Identify which cell holds the provided text, then report its (x, y) central coordinate. 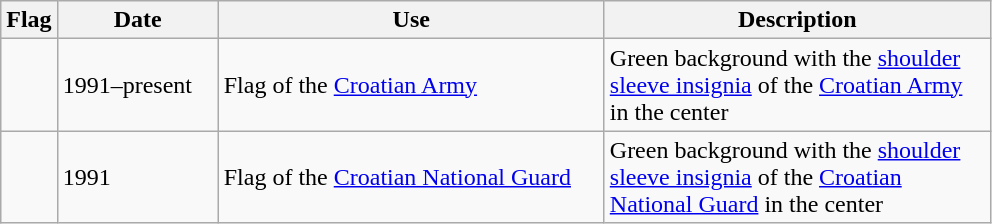
Use (411, 20)
Flag (29, 20)
Green background with the shoulder sleeve insignia of the Croatian Army in the center (797, 85)
Description (797, 20)
Date (138, 20)
Green background with the shoulder sleeve insignia of the Croatian National Guard in the center (797, 177)
1991 (138, 177)
Flag of the Croatian National Guard (411, 177)
1991–present (138, 85)
Flag of the Croatian Army (411, 85)
